Output the [X, Y] coordinate of the center of the cell containing the given text.  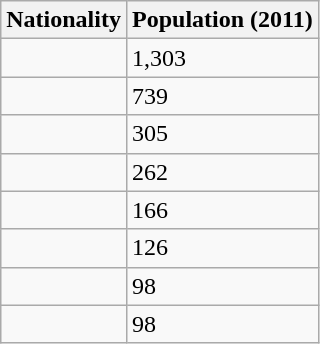
305 [222, 134]
739 [222, 96]
262 [222, 172]
126 [222, 248]
Nationality [64, 20]
Population (2011) [222, 20]
166 [222, 210]
1,303 [222, 58]
